Provide the [X, Y] coordinate of the cell's center where the given text is located.  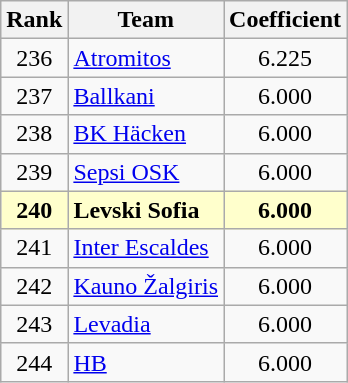
Levadia [146, 324]
BK Häcken [146, 134]
243 [34, 324]
Kauno Žalgiris [146, 286]
237 [34, 96]
241 [34, 248]
244 [34, 362]
Coefficient [286, 20]
239 [34, 172]
Levski Sofia [146, 210]
Inter Escaldes [146, 248]
Ballkani [146, 96]
Rank [34, 20]
Atromitos [146, 58]
Team [146, 20]
238 [34, 134]
236 [34, 58]
HB [146, 362]
Sepsi OSK [146, 172]
242 [34, 286]
240 [34, 210]
6.225 [286, 58]
